Scan for the cell matching the given text and deliver its (x, y) coordinate at center. 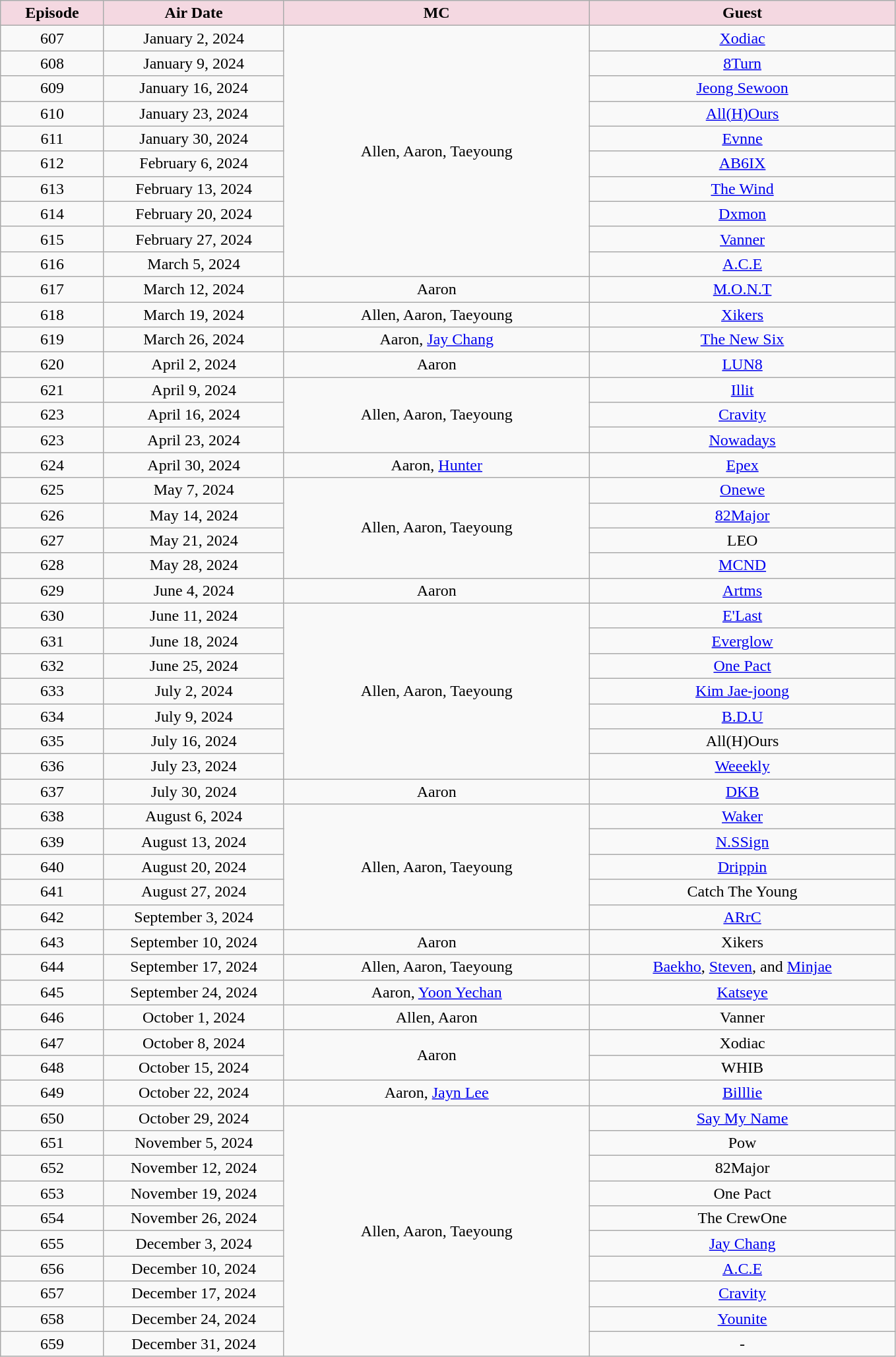
LUN8 (742, 365)
8Turn (742, 63)
December 17, 2024 (194, 1294)
658 (53, 1319)
642 (53, 917)
October 15, 2024 (194, 1067)
E'Last (742, 615)
637 (53, 792)
650 (53, 1118)
619 (53, 340)
June 25, 2024 (194, 666)
Aaron, Jayn Lee (437, 1092)
Everglow (742, 641)
611 (53, 139)
649 (53, 1092)
655 (53, 1244)
644 (53, 967)
Weeekly (742, 767)
October 29, 2024 (194, 1118)
657 (53, 1294)
M.O.N.T (742, 289)
612 (53, 164)
June 4, 2024 (194, 590)
AB6IX (742, 164)
Pow (742, 1143)
614 (53, 214)
August 13, 2024 (194, 842)
July 16, 2024 (194, 742)
639 (53, 842)
630 (53, 615)
June 11, 2024 (194, 615)
652 (53, 1168)
The Wind (742, 189)
May 21, 2024 (194, 540)
MCND (742, 565)
WHIB (742, 1067)
631 (53, 641)
November 5, 2024 (194, 1143)
Kim Jae-joong (742, 691)
August 6, 2024 (194, 817)
October 8, 2024 (194, 1042)
628 (53, 565)
September 10, 2024 (194, 942)
April 23, 2024 (194, 440)
608 (53, 63)
607 (53, 38)
April 9, 2024 (194, 390)
March 12, 2024 (194, 289)
621 (53, 390)
January 30, 2024 (194, 139)
February 6, 2024 (194, 164)
625 (53, 490)
Allen, Aaron (437, 1017)
646 (53, 1017)
634 (53, 716)
638 (53, 817)
B.D.U (742, 716)
DKB (742, 792)
632 (53, 666)
640 (53, 867)
Catch The Young (742, 892)
October 22, 2024 (194, 1092)
May 14, 2024 (194, 515)
Say My Name (742, 1118)
July 23, 2024 (194, 767)
November 26, 2024 (194, 1218)
Younite (742, 1319)
Air Date (194, 13)
Onewe (742, 490)
651 (53, 1143)
643 (53, 942)
616 (53, 264)
November 19, 2024 (194, 1193)
615 (53, 239)
656 (53, 1269)
September 3, 2024 (194, 917)
613 (53, 189)
Katseye (742, 992)
July 2, 2024 (194, 691)
June 18, 2024 (194, 641)
Jeong Sewoon (742, 88)
February 13, 2024 (194, 189)
Drippin (742, 867)
Epex (742, 465)
December 31, 2024 (194, 1344)
624 (53, 465)
Illit (742, 390)
December 24, 2024 (194, 1319)
April 30, 2024 (194, 465)
ARrC (742, 917)
627 (53, 540)
The CrewOne (742, 1218)
Jay Chang (742, 1244)
May 28, 2024 (194, 565)
633 (53, 691)
May 7, 2024 (194, 490)
The New Six (742, 340)
Episode (53, 13)
620 (53, 365)
January 16, 2024 (194, 88)
610 (53, 113)
March 5, 2024 (194, 264)
635 (53, 742)
MC (437, 13)
January 23, 2024 (194, 113)
N.SSign (742, 842)
March 26, 2024 (194, 340)
October 1, 2024 (194, 1017)
609 (53, 88)
Artms (742, 590)
- (742, 1344)
December 10, 2024 (194, 1269)
645 (53, 992)
November 12, 2024 (194, 1168)
653 (53, 1193)
April 2, 2024 (194, 365)
January 2, 2024 (194, 38)
July 9, 2024 (194, 716)
February 27, 2024 (194, 239)
Baekho, Steven, and Minjae (742, 967)
September 17, 2024 (194, 967)
636 (53, 767)
August 27, 2024 (194, 892)
Nowadays (742, 440)
December 3, 2024 (194, 1244)
August 20, 2024 (194, 867)
647 (53, 1042)
629 (53, 590)
Aaron, Hunter (437, 465)
July 30, 2024 (194, 792)
618 (53, 315)
Waker (742, 817)
March 19, 2024 (194, 315)
September 24, 2024 (194, 992)
Aaron, Jay Chang (437, 340)
659 (53, 1344)
LEO (742, 540)
Guest (742, 13)
626 (53, 515)
February 20, 2024 (194, 214)
Billlie (742, 1092)
Evnne (742, 139)
Dxmon (742, 214)
641 (53, 892)
654 (53, 1218)
January 9, 2024 (194, 63)
648 (53, 1067)
617 (53, 289)
Aaron, Yoon Yechan (437, 992)
April 16, 2024 (194, 415)
